Return the [x, y] coordinate for the center point of the cell that contains the specified text.  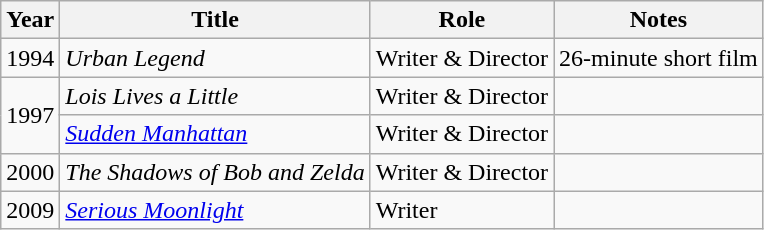
Notes [659, 20]
26-minute short film [659, 58]
1997 [30, 115]
Sudden Manhattan [215, 134]
Year [30, 20]
2009 [30, 210]
The Shadows of Bob and Zelda [215, 172]
Role [462, 20]
Title [215, 20]
2000 [30, 172]
Writer [462, 210]
Serious Moonlight [215, 210]
1994 [30, 58]
Lois Lives a Little [215, 96]
Urban Legend [215, 58]
